Return the (X, Y) coordinate for the center point of the cell that contains the specified text.  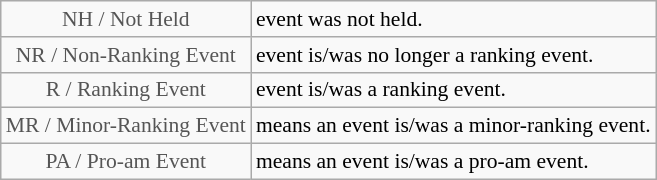
NH / Not Held (126, 19)
MR / Minor-Ranking Event (126, 126)
event is/was no longer a ranking event. (454, 55)
means an event is/was a pro-am event. (454, 162)
NR / Non-Ranking Event (126, 55)
R / Ranking Event (126, 90)
event is/was a ranking event. (454, 90)
means an event is/was a minor-ranking event. (454, 126)
event was not held. (454, 19)
PA / Pro-am Event (126, 162)
